Detect which cell encompasses the target text, then output its (X, Y) center coordinate. 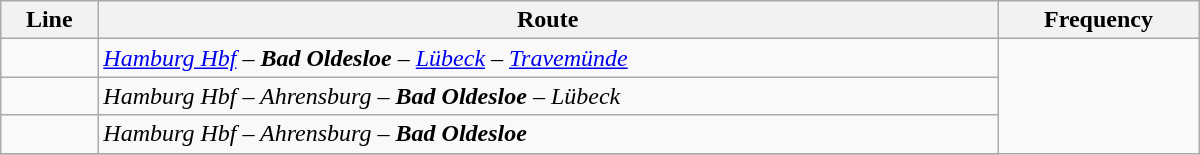
Hamburg Hbf – Ahrensburg – Bad Oldesloe – Lübeck (548, 96)
Line (50, 20)
Frequency (1099, 20)
Hamburg Hbf – Ahrensburg – Bad Oldesloe (548, 134)
Route (548, 20)
Hamburg Hbf – Bad Oldesloe – Lübeck – Travemünde (548, 58)
